Output the (X, Y) coordinate of the center of the cell containing the given text.  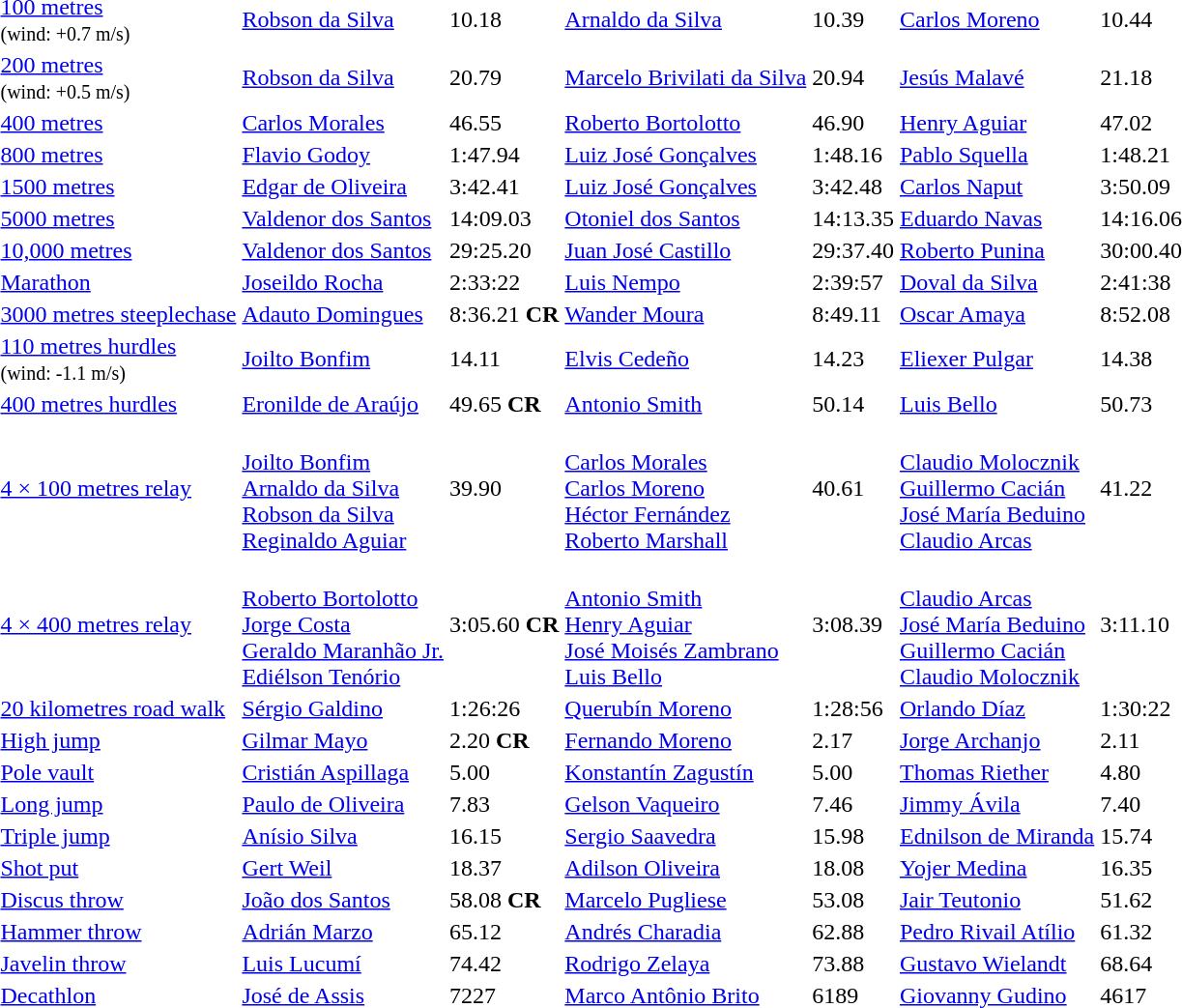
50.14 (853, 404)
8:49.11 (853, 314)
Paulo de Oliveira (343, 804)
29:25.20 (505, 250)
Fernando Moreno (686, 740)
Juan José Castillo (686, 250)
7.46 (853, 804)
Roberto Punina (996, 250)
Jorge Archanjo (996, 740)
Gilmar Mayo (343, 740)
Gert Weil (343, 868)
Claudio MolocznikGuillermo CaciánJosé María BeduinoClaudio Arcas (996, 488)
1:26:26 (505, 708)
58.08 CR (505, 900)
Henry Aguiar (996, 123)
20.94 (853, 77)
Jimmy Ávila (996, 804)
Andrés Charadia (686, 932)
Carlos Morales (343, 123)
Luis Bello (996, 404)
Adauto Domingues (343, 314)
Orlando Díaz (996, 708)
Adilson Oliveira (686, 868)
Rodrigo Zelaya (686, 964)
14:09.03 (505, 218)
74.42 (505, 964)
Wander Moura (686, 314)
Joseildo Rocha (343, 282)
73.88 (853, 964)
29:37.40 (853, 250)
Eronilde de Araújo (343, 404)
Edgar de Oliveira (343, 187)
Thomas Riether (996, 772)
Luis Nempo (686, 282)
Eliexer Pulgar (996, 360)
Claudio ArcasJosé María BeduinoGuillermo CaciánClaudio Molocznik (996, 624)
Jesús Malavé (996, 77)
Querubín Moreno (686, 708)
39.90 (505, 488)
Luis Lucumí (343, 964)
Roberto Bortolotto (686, 123)
Carlos Naput (996, 187)
Roberto BortolottoJorge CostaGeraldo Maranhão Jr.Ediélson Tenório (343, 624)
Oscar Amaya (996, 314)
Flavio Godoy (343, 155)
18.08 (853, 868)
Doval da Silva (996, 282)
1:47.94 (505, 155)
2.17 (853, 740)
Sergio Saavedra (686, 836)
3:08.39 (853, 624)
18.37 (505, 868)
46.55 (505, 123)
2:39:57 (853, 282)
15.98 (853, 836)
62.88 (853, 932)
7.83 (505, 804)
Antonio SmithHenry AguiarJosé Moisés ZambranoLuis Bello (686, 624)
3:42.41 (505, 187)
João dos Santos (343, 900)
Ednilson de Miranda (996, 836)
Yojer Medina (996, 868)
Otoniel dos Santos (686, 218)
49.65 CR (505, 404)
1:28:56 (853, 708)
Anísio Silva (343, 836)
Marcelo Pugliese (686, 900)
2.20 CR (505, 740)
14:13.35 (853, 218)
40.61 (853, 488)
46.90 (853, 123)
Eduardo Navas (996, 218)
Gustavo Wielandt (996, 964)
Cristián Aspillaga (343, 772)
Marcelo Brivilati da Silva (686, 77)
Elvis Cedeño (686, 360)
14.23 (853, 360)
Pedro Rivail Atílio (996, 932)
65.12 (505, 932)
Jair Teutonio (996, 900)
3:05.60 CR (505, 624)
Antonio Smith (686, 404)
Konstantín Zagustín (686, 772)
Joilto Bonfim (343, 360)
53.08 (853, 900)
1:48.16 (853, 155)
Joilto BonfimArnaldo da SilvaRobson da SilvaReginaldo Aguiar (343, 488)
8:36.21 CR (505, 314)
Gelson Vaqueiro (686, 804)
Pablo Squella (996, 155)
16.15 (505, 836)
14.11 (505, 360)
Robson da Silva (343, 77)
Adrián Marzo (343, 932)
3:42.48 (853, 187)
Sérgio Galdino (343, 708)
20.79 (505, 77)
2:33:22 (505, 282)
Carlos MoralesCarlos MorenoHéctor FernándezRoberto Marshall (686, 488)
